Provide the [x, y] coordinate of the cell's center where the given text is located.  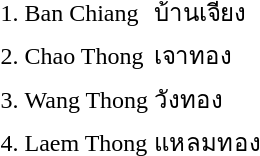
Wang Thong [86, 99]
Chao Thong [86, 56]
